Return the (X, Y) coordinate for the center point of the cell that contains the specified text.  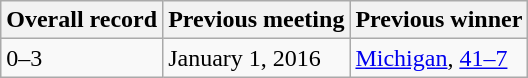
0–3 (82, 58)
Previous meeting (256, 20)
Michigan, 41–7 (439, 58)
January 1, 2016 (256, 58)
Previous winner (439, 20)
Overall record (82, 20)
